Detect which cell encompasses the target text, then output its [X, Y] center coordinate. 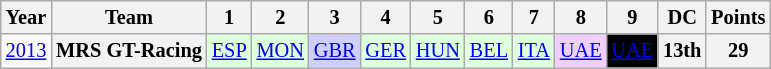
1 [230, 17]
2013 [26, 51]
DC [682, 17]
ESP [230, 51]
6 [489, 17]
GBR [335, 51]
Points [738, 17]
HUN [438, 51]
8 [581, 17]
9 [633, 17]
MON [280, 51]
4 [385, 17]
2 [280, 17]
GER [385, 51]
Year [26, 17]
Team [129, 17]
ITA [534, 51]
BEL [489, 51]
5 [438, 17]
7 [534, 17]
13th [682, 51]
3 [335, 17]
MRS GT-Racing [129, 51]
29 [738, 51]
